Search for the cell housing the specified text and yield its [X, Y] center coordinate. 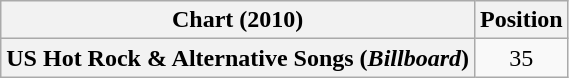
Chart (2010) [238, 20]
Position [521, 20]
35 [521, 58]
US Hot Rock & Alternative Songs (Billboard) [238, 58]
